Detect which cell encompasses the target text, then output its (x, y) center coordinate. 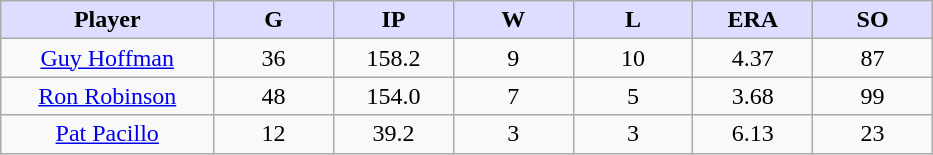
4.37 (753, 58)
10 (633, 58)
SO (873, 20)
87 (873, 58)
6.13 (753, 134)
Ron Robinson (108, 96)
154.0 (393, 96)
7 (513, 96)
12 (274, 134)
W (513, 20)
Guy Hoffman (108, 58)
IP (393, 20)
23 (873, 134)
Pat Pacillo (108, 134)
158.2 (393, 58)
36 (274, 58)
G (274, 20)
L (633, 20)
99 (873, 96)
48 (274, 96)
39.2 (393, 134)
9 (513, 58)
5 (633, 96)
Player (108, 20)
ERA (753, 20)
3.68 (753, 96)
